Extract the (x, y) coordinate from the center of the cell holding the provided text.  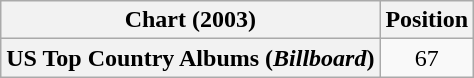
Chart (2003) (190, 20)
US Top Country Albums (Billboard) (190, 58)
67 (427, 58)
Position (427, 20)
